Find where the given text appears and provide that cell's center as [X, Y] coordinate. 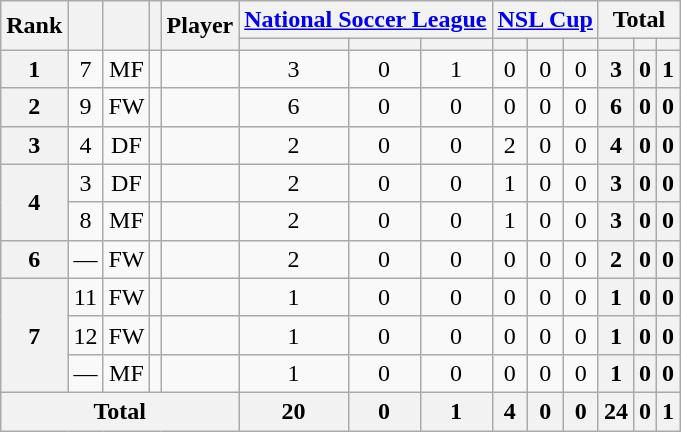
9 [86, 107]
Player [200, 26]
8 [86, 221]
20 [294, 411]
NSL Cup [545, 20]
12 [86, 335]
24 [616, 411]
National Soccer League [366, 20]
11 [86, 297]
Rank [34, 26]
